Output the [x, y] coordinate of the center of the cell containing the given text.  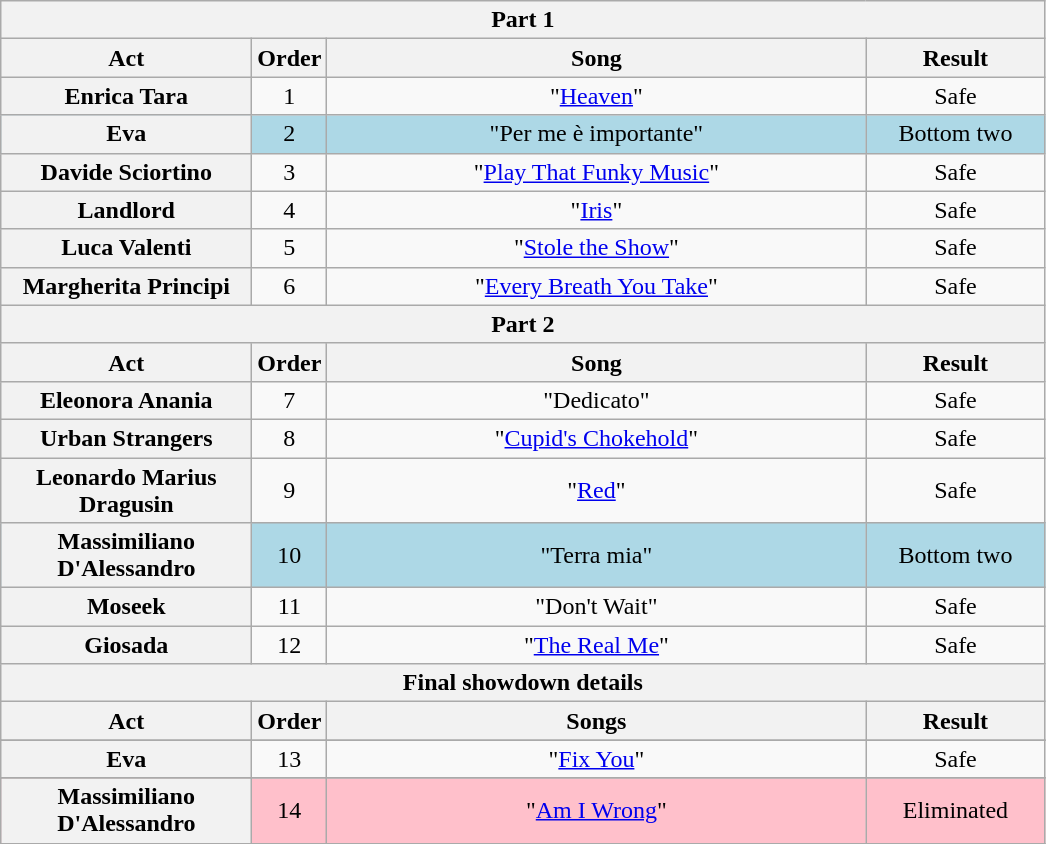
Eleonora Anania [126, 400]
Urban Strangers [126, 438]
5 [290, 248]
"Dedicato" [596, 400]
"Every Breath You Take" [596, 286]
Leonardo Marius Dragusin [126, 490]
3 [290, 172]
12 [290, 645]
"Red" [596, 490]
Landlord [126, 210]
Eliminated [956, 810]
14 [290, 810]
"Per me è importante" [596, 134]
"Iris" [596, 210]
11 [290, 607]
8 [290, 438]
"Play That Funky Music" [596, 172]
13 [290, 759]
7 [290, 400]
"Fix You" [596, 759]
Enrica Tara [126, 96]
6 [290, 286]
"Am I Wrong" [596, 810]
Moseek [126, 607]
9 [290, 490]
Part 1 [523, 20]
"Stole the Show" [596, 248]
Part 2 [523, 324]
"The Real Me" [596, 645]
2 [290, 134]
Songs [596, 721]
Final showdown details [523, 683]
Giosada [126, 645]
"Don't Wait" [596, 607]
Davide Sciortino [126, 172]
Luca Valenti [126, 248]
"Terra mia" [596, 556]
"Heaven" [596, 96]
1 [290, 96]
"Cupid's Chokehold" [596, 438]
Margherita Principi [126, 286]
4 [290, 210]
10 [290, 556]
